From the cell containing the given text, extract its center point as [X, Y] coordinate. 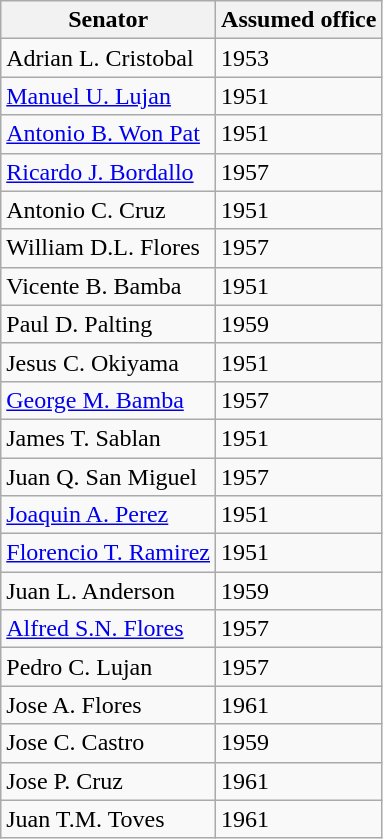
Jesus C. Okiyama [108, 362]
Ricardo J. Bordallo [108, 172]
Florencio T. Ramirez [108, 553]
Pedro C. Lujan [108, 667]
Juan L. Anderson [108, 591]
Senator [108, 20]
Antonio B. Won Pat [108, 134]
Joaquin A. Perez [108, 515]
James T. Sablan [108, 438]
Jose A. Flores [108, 705]
1953 [299, 58]
William D.L. Flores [108, 248]
Juan T.M. Toves [108, 819]
Vicente B. Bamba [108, 286]
Jose C. Castro [108, 743]
George M. Bamba [108, 400]
Assumed office [299, 20]
Adrian L. Cristobal [108, 58]
Jose P. Cruz [108, 781]
Paul D. Palting [108, 324]
Juan Q. San Miguel [108, 477]
Manuel U. Lujan [108, 96]
Antonio C. Cruz [108, 210]
Alfred S.N. Flores [108, 629]
